Provide the [x, y] coordinate of the cell's center where the given text is located.  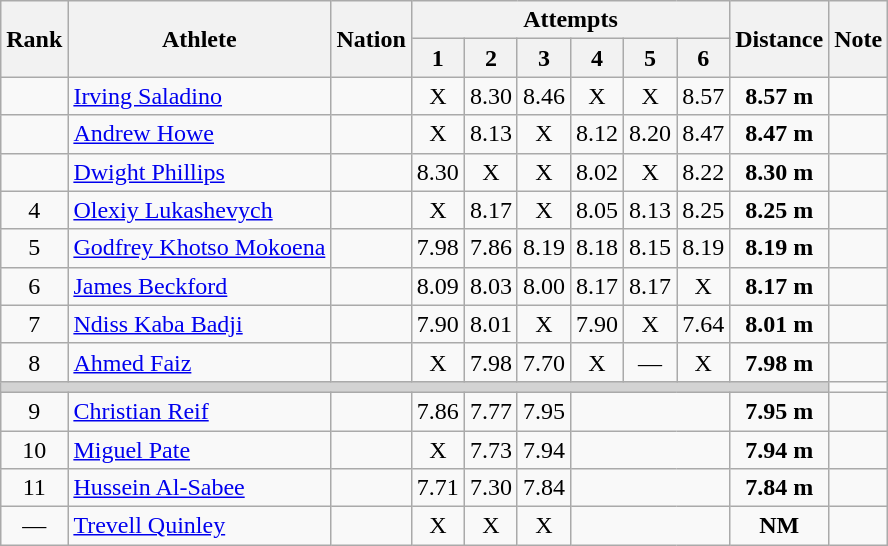
8.01 [490, 324]
8.18 [596, 248]
8.01 m [780, 324]
8.19 m [780, 248]
9 [34, 411]
8.25 m [780, 210]
8.02 [596, 172]
Distance [780, 39]
Godfrey Khotso Mokoena [200, 248]
Ahmed Faiz [200, 362]
3 [544, 58]
Nation [371, 39]
Irving Saladino [200, 96]
8 [34, 362]
8.57 m [780, 96]
8.25 [704, 210]
11 [34, 488]
8.05 [596, 210]
8.20 [650, 134]
8.17 m [780, 286]
7.94 m [780, 449]
8.46 [544, 96]
7.71 [438, 488]
Hussein Al-Sabee [200, 488]
8.22 [704, 172]
8.09 [438, 286]
8.12 [596, 134]
2 [490, 58]
8.03 [490, 286]
Athlete [200, 39]
Note [858, 39]
7.95 m [780, 411]
10 [34, 449]
8.47 [704, 134]
Attempts [570, 20]
Ndiss Kaba Badji [200, 324]
7.84 m [780, 488]
8.15 [650, 248]
Miguel Pate [200, 449]
7.70 [544, 362]
7.94 [544, 449]
7.30 [490, 488]
1 [438, 58]
7 [34, 324]
7.84 [544, 488]
Trevell Quinley [200, 526]
8.30 m [780, 172]
Olexiy Lukashevych [200, 210]
Dwight Phillips [200, 172]
7.95 [544, 411]
NM [780, 526]
8.47 m [780, 134]
7.98 m [780, 362]
8.57 [704, 96]
Rank [34, 39]
Christian Reif [200, 411]
7.77 [490, 411]
James Beckford [200, 286]
7.64 [704, 324]
8.00 [544, 286]
7.73 [490, 449]
Andrew Howe [200, 134]
